Provide the [x, y] coordinate of the cell's center where the given text is located.  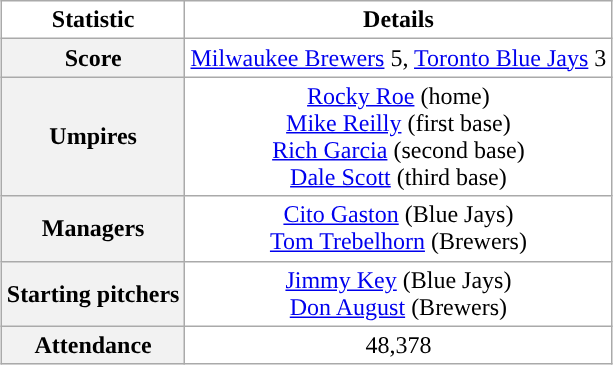
Rocky Roe (home)Mike Reilly (first base)Rich Garcia (second base)Dale Scott (third base) [398, 136]
Jimmy Key (Blue Jays)Don August (Brewers) [398, 294]
Starting pitchers [93, 294]
Cito Gaston (Blue Jays)Tom Trebelhorn (Brewers) [398, 228]
Milwaukee Brewers 5, Toronto Blue Jays 3 [398, 58]
48,378 [398, 345]
Attendance [93, 345]
Details [398, 20]
Score [93, 58]
Managers [93, 228]
Umpires [93, 136]
Statistic [93, 20]
